Return [x, y] of the center of cell containing provided text 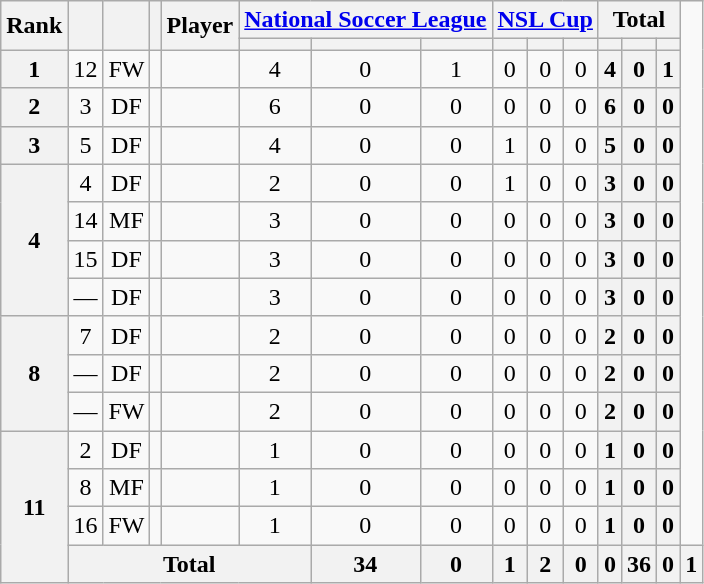
36 [640, 564]
NSL Cup [545, 20]
Rank [34, 26]
16 [86, 526]
15 [86, 259]
Player [200, 26]
11 [34, 506]
14 [86, 221]
12 [86, 69]
34 [366, 564]
National Soccer League [366, 20]
7 [86, 335]
